Capture the cell that displays the provided text and extract its [x, y] central coordinate. 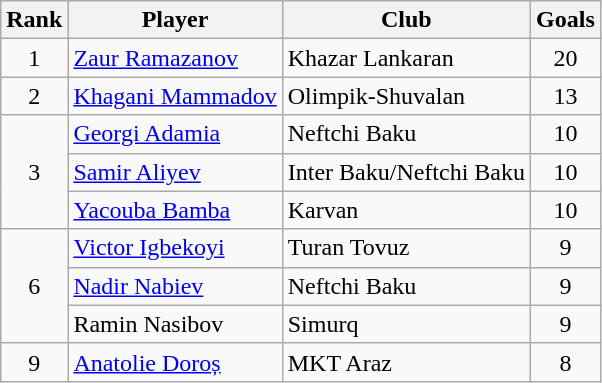
Yacouba Bamba [175, 210]
Khagani Mammadov [175, 96]
8 [566, 362]
Simurq [406, 324]
MKT Araz [406, 362]
6 [34, 286]
Georgi Adamia [175, 134]
2 [34, 96]
Zaur Ramazanov [175, 58]
Olimpik-Shuvalan [406, 96]
Inter Baku/Neftchi Baku [406, 172]
Nadir Nabiev [175, 286]
1 [34, 58]
Anatolie Doroș [175, 362]
Ramin Nasibov [175, 324]
3 [34, 172]
13 [566, 96]
Player [175, 20]
Club [406, 20]
Rank [34, 20]
Victor Igbekoyi [175, 248]
Khazar Lankaran [406, 58]
Samir Aliyev [175, 172]
20 [566, 58]
Turan Tovuz [406, 248]
Karvan [406, 210]
Goals [566, 20]
